Pinpoint the cell where the given text exists, returning its [x, y] midpoint coordinate. 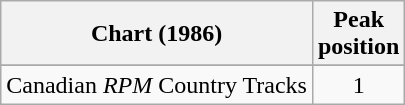
Peakposition [358, 34]
Chart (1986) [157, 34]
1 [358, 85]
Canadian RPM Country Tracks [157, 85]
